Return the [X, Y] coordinate for the center point of the cell that contains the specified text.  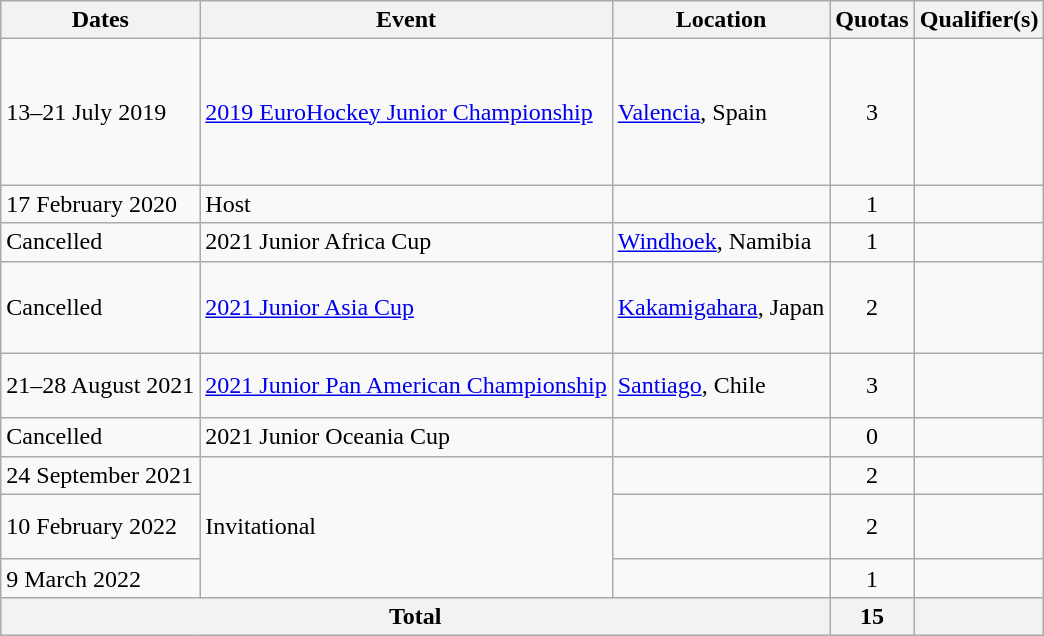
17 February 2020 [100, 204]
Valencia, Spain [721, 112]
Santiago, Chile [721, 386]
Quotas [872, 20]
13–21 July 2019 [100, 112]
Total [416, 616]
Dates [100, 20]
24 September 2021 [100, 475]
Qualifier(s) [979, 20]
0 [872, 437]
2021 Junior Africa Cup [406, 242]
Host [406, 204]
15 [872, 616]
Location [721, 20]
2019 EuroHockey Junior Championship [406, 112]
Windhoek, Namibia [721, 242]
Invitational [406, 526]
Kakamigahara, Japan [721, 307]
2021 Junior Asia Cup [406, 307]
21–28 August 2021 [100, 386]
2021 Junior Pan American Championship [406, 386]
Event [406, 20]
9 March 2022 [100, 578]
10 February 2022 [100, 526]
2021 Junior Oceania Cup [406, 437]
